Pinpoint the cell where the given text exists, returning its [x, y] midpoint coordinate. 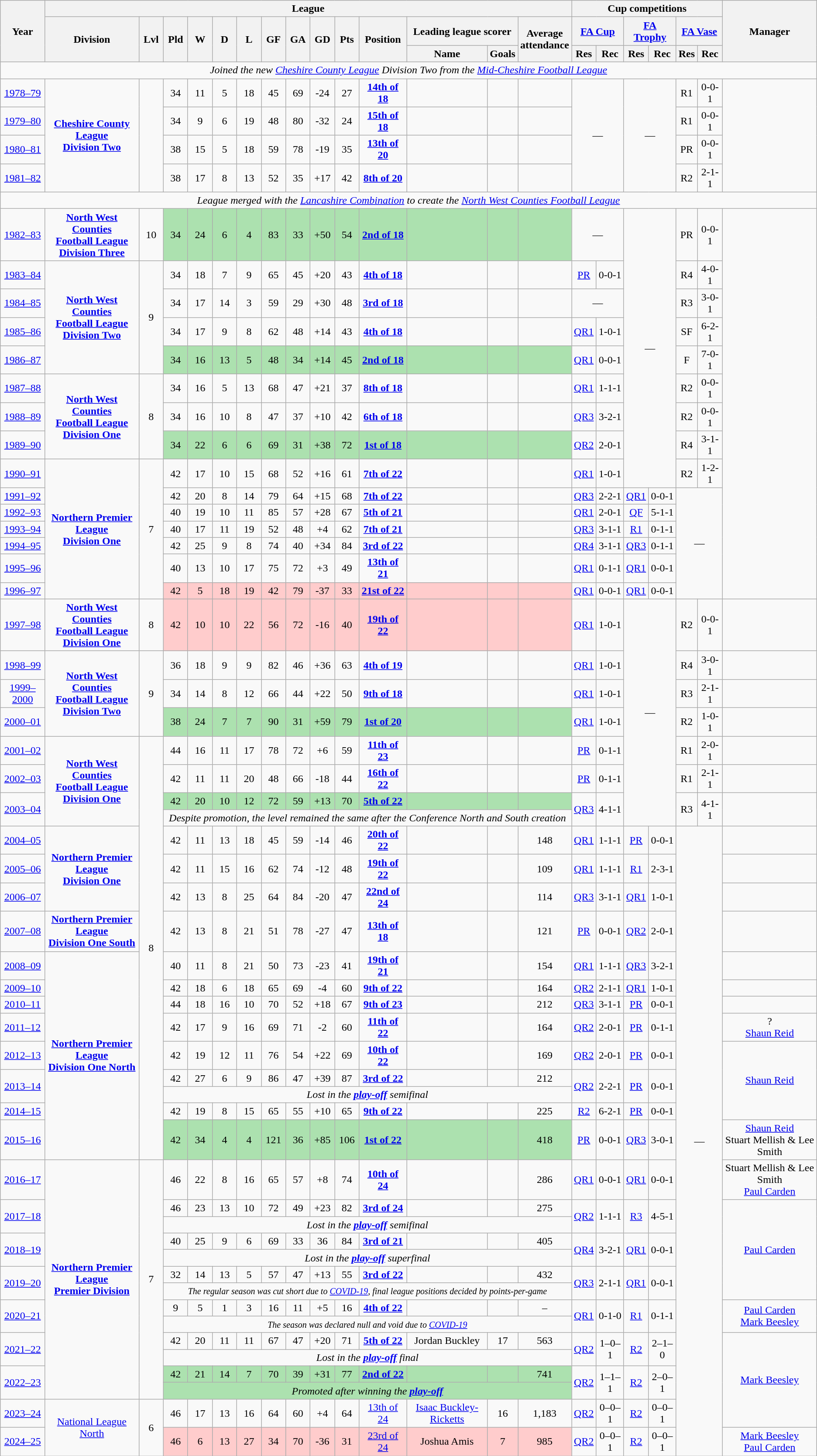
Cup competitions [647, 9]
61 [347, 474]
19th of 21 [383, 966]
1st of 20 [383, 721]
23rd of 24 [383, 1441]
21st of 22 [383, 591]
-36 [323, 1441]
Pld [175, 39]
1-2-1 [710, 474]
Mark Beesley [770, 1380]
+85 [323, 1139]
Cheshire County LeagueDivision Two [92, 135]
41 [347, 966]
2010–11 [23, 1005]
1994–95 [23, 546]
23 [200, 1208]
Pts [347, 39]
109 [545, 869]
Joined the new Cheshire County League Division Two from the Mid-Cheshire Football League [408, 70]
73 [298, 966]
2006–07 [23, 897]
1st of 22 [383, 1139]
+38 [323, 445]
432 [545, 1275]
2008–09 [23, 966]
985 [545, 1441]
63 [347, 665]
Despite promotion, the level remained the same after the Conference North and South creation [367, 818]
Shaun ReidStuart Mellish & Lee Smith [770, 1139]
7-0-1 [710, 360]
Goals [503, 54]
15th of 18 [383, 121]
2007–08 [23, 931]
1984–85 [23, 303]
-18 [323, 779]
1981–82 [23, 178]
148 [545, 840]
13th of 18 [383, 931]
2017–18 [23, 1217]
Northern Premier LeaguePremier Division [92, 1280]
5th of 21 [383, 513]
1985–86 [23, 332]
56 [274, 625]
1999–2000 [23, 694]
29 [298, 303]
1993–94 [23, 529]
2023–24 [23, 1413]
13th of 24 [383, 1413]
GA [298, 39]
Division [92, 39]
-20 [323, 897]
3rd of 18 [383, 303]
10th of 24 [383, 1180]
2014–15 [23, 1111]
+21 [323, 388]
9th of 18 [383, 694]
1 [224, 1308]
2018–19 [23, 1250]
1996–97 [23, 591]
2001–02 [23, 750]
1980–81 [23, 149]
32 [175, 1275]
Lost in the play-off superfinal [367, 1258]
90 [274, 721]
1995–96 [23, 568]
+23 [323, 1208]
2019–20 [23, 1283]
+31 [323, 1374]
2003–04 [23, 810]
+5 [323, 1308]
3rd of 21 [383, 1241]
405 [545, 1241]
13th of 20 [383, 149]
77 [347, 1374]
10th of 22 [383, 1056]
2–1–0 [663, 1349]
6th of 18 [383, 417]
Jordan Buckley [447, 1341]
Position [383, 39]
Mark BeesleyPaul Carden [770, 1441]
1991–92 [23, 496]
1,183 [545, 1413]
+34 [323, 546]
5-1-1 [663, 513]
2021–22 [23, 1349]
2013–14 [23, 1086]
-16 [323, 625]
1987–88 [23, 388]
Joshua Amis [447, 1441]
1–1–1 [610, 1382]
2016–17 [23, 1180]
86 [274, 1078]
L [249, 39]
4-5-1 [663, 1217]
106 [347, 1139]
?Shaun Reid [770, 1027]
-24 [323, 92]
+3 [323, 568]
2020–21 [23, 1316]
3rd of 24 [383, 1208]
7th of 21 [383, 529]
114 [545, 897]
2024–25 [23, 1441]
1979–80 [23, 121]
4th of 22 [383, 1308]
+59 [323, 721]
Lost in the play-off final [367, 1357]
2002–03 [23, 779]
11th of 23 [383, 750]
Year [23, 31]
– [545, 1308]
154 [545, 966]
+30 [323, 303]
0-1-0 [610, 1316]
80 [298, 121]
8th of 18 [383, 388]
The season was declared null and void due to COVID-19 [367, 1324]
1–0–1 [610, 1349]
-4 [323, 988]
8th of 20 [383, 178]
Stuart Mellish & Lee SmithPaul Carden [770, 1180]
22nd of 24 [383, 897]
2004–05 [23, 840]
FA Cup [598, 31]
+36 [323, 665]
W [200, 39]
13th of 21 [383, 568]
9th of 23 [383, 1005]
1988–89 [23, 417]
Manager [770, 31]
League [308, 9]
2-3-1 [663, 869]
1st of 18 [383, 445]
87 [347, 1078]
FA Vase [699, 31]
Shaun Reid [770, 1080]
North West CountiesFootball LeagueDivision Three [92, 235]
20th of 22 [383, 840]
-27 [323, 931]
1978–79 [23, 92]
1983–84 [23, 275]
-14 [323, 840]
QF [636, 513]
563 [545, 1341]
+8 [323, 1180]
1982–83 [23, 235]
Northern Premier LeagueDivision One North [92, 1056]
FA Trophy [650, 31]
76 [274, 1056]
GD [323, 39]
+28 [323, 513]
275 [545, 1208]
+50 [323, 235]
1992–93 [23, 513]
D [224, 39]
1998–99 [23, 665]
+17 [323, 178]
2009–10 [23, 988]
Northern Premier LeagueDivision One South [92, 931]
2015–16 [23, 1139]
+16 [323, 474]
Averageattendance [545, 39]
-32 [323, 121]
418 [545, 1139]
169 [545, 1056]
League merged with the Lancashire Combination to create the North West Counties Football League [408, 200]
1986–87 [23, 360]
-23 [323, 966]
4th of 19 [383, 665]
-37 [323, 591]
2012–13 [23, 1056]
225 [545, 1111]
14th of 18 [383, 92]
Lvl [151, 39]
2–0–1 [663, 1382]
741 [545, 1374]
SF [687, 332]
GF [274, 39]
National League North [92, 1427]
83 [274, 235]
2000–01 [23, 721]
51 [274, 931]
-12 [323, 869]
1997–98 [23, 625]
Promoted after winning the play-off [367, 1391]
+15 [323, 496]
39 [298, 1374]
+39 [323, 1078]
Paul Carden [770, 1250]
1990–91 [23, 474]
2nd of 22 [383, 1374]
286 [545, 1180]
1989–90 [23, 445]
2011–12 [23, 1027]
4-0-1 [710, 275]
75 [274, 568]
+18 [323, 1005]
Leading league scorer [463, 31]
85 [274, 513]
-2 [323, 1027]
11th of 22 [383, 1027]
Isaac Buckley-Ricketts [447, 1413]
Name [447, 54]
2022–23 [23, 1382]
16th of 22 [383, 779]
2005–06 [23, 869]
+6 [323, 750]
-19 [323, 149]
F [687, 360]
The regular season was cut short due to COVID-19, final league positions decided by points-per-game [367, 1291]
Paul CardenMark Beesley [770, 1316]
